Extract the [x, y] coordinate from the center of the cell holding the provided text.  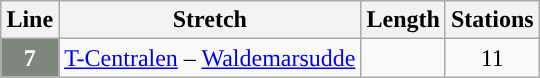
Length [403, 20]
Stretch [210, 20]
Line [30, 20]
Stations [492, 20]
T-Centralen – Waldemarsudde [210, 58]
7 [30, 58]
11 [492, 58]
